From the cell containing the given text, extract its center point as [x, y] coordinate. 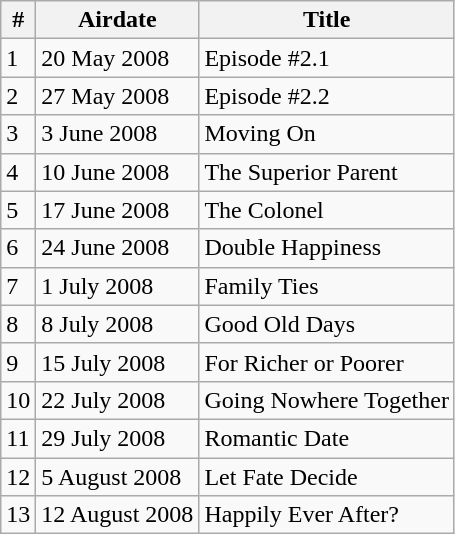
11 [18, 438]
Title [327, 20]
20 May 2008 [118, 58]
29 July 2008 [118, 438]
12 August 2008 [118, 515]
13 [18, 515]
6 [18, 248]
17 June 2008 [118, 210]
Good Old Days [327, 324]
7 [18, 286]
2 [18, 96]
Episode #2.1 [327, 58]
Romantic Date [327, 438]
10 [18, 400]
1 July 2008 [118, 286]
3 June 2008 [118, 134]
For Richer or Poorer [327, 362]
10 June 2008 [118, 172]
9 [18, 362]
27 May 2008 [118, 96]
4 [18, 172]
24 June 2008 [118, 248]
# [18, 20]
8 [18, 324]
Let Fate Decide [327, 477]
Moving On [327, 134]
Episode #2.2 [327, 96]
1 [18, 58]
Going Nowhere Together [327, 400]
Double Happiness [327, 248]
Happily Ever After? [327, 515]
Airdate [118, 20]
5 [18, 210]
The Colonel [327, 210]
5 August 2008 [118, 477]
22 July 2008 [118, 400]
Family Ties [327, 286]
3 [18, 134]
The Superior Parent [327, 172]
15 July 2008 [118, 362]
8 July 2008 [118, 324]
12 [18, 477]
